Provide the (X, Y) coordinate of the cell's center where the given text is located.  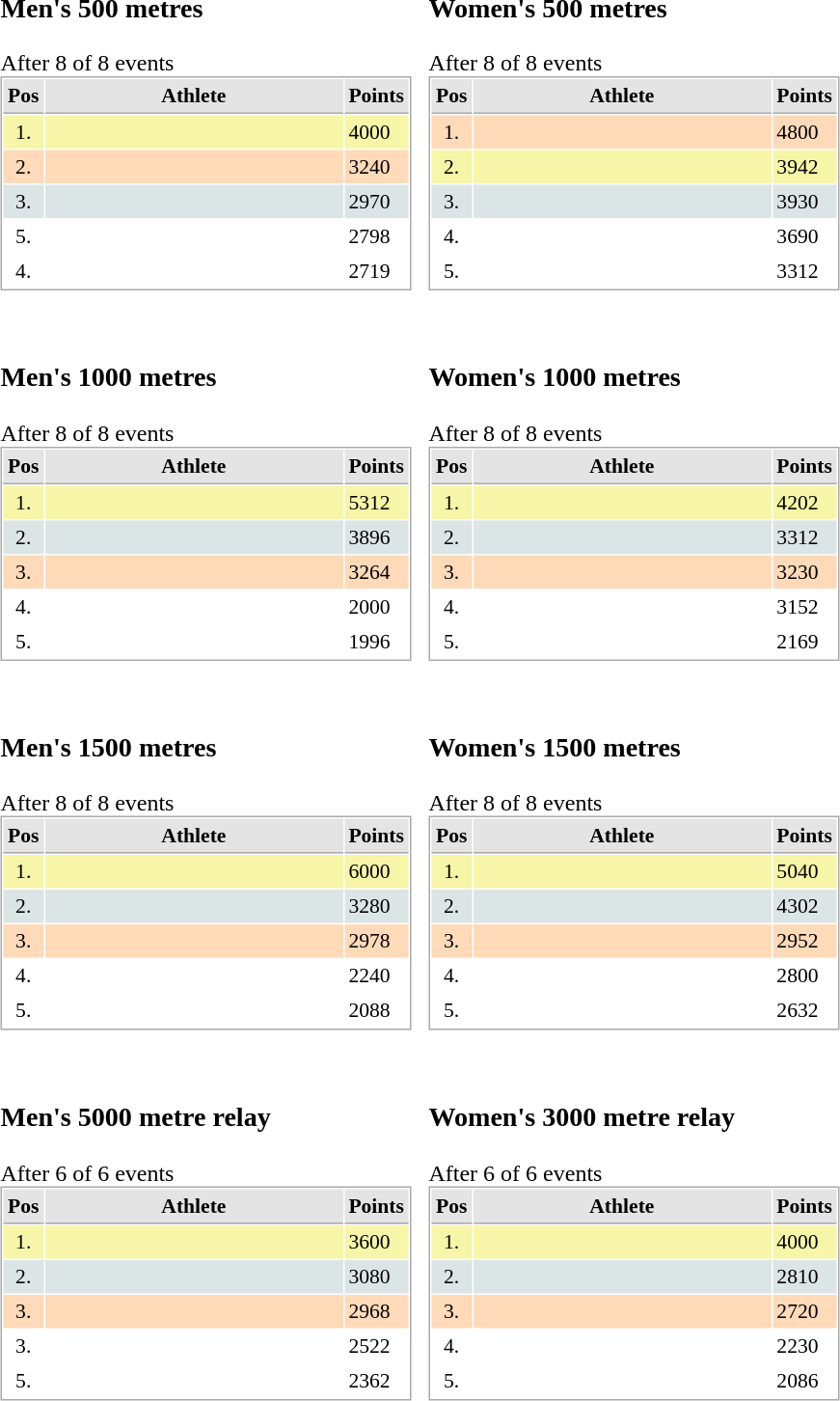
2632 (804, 1010)
2088 (376, 1010)
3264 (376, 571)
2522 (376, 1346)
5040 (804, 871)
2362 (376, 1381)
1996 (376, 641)
2968 (376, 1311)
2169 (804, 641)
3930 (804, 202)
2952 (804, 941)
3280 (376, 906)
3690 (804, 236)
6000 (376, 871)
2719 (376, 271)
2720 (804, 1311)
2798 (376, 236)
3152 (804, 606)
2000 (376, 606)
2810 (804, 1277)
2978 (376, 941)
3896 (376, 536)
2970 (376, 202)
4800 (804, 132)
2800 (804, 975)
5312 (376, 502)
3080 (376, 1277)
4302 (804, 906)
2230 (804, 1346)
3600 (376, 1242)
3230 (804, 571)
3942 (804, 167)
2240 (376, 975)
2086 (804, 1381)
4202 (804, 502)
3240 (376, 167)
